Pinpoint the cell where the given text exists, returning its (x, y) midpoint coordinate. 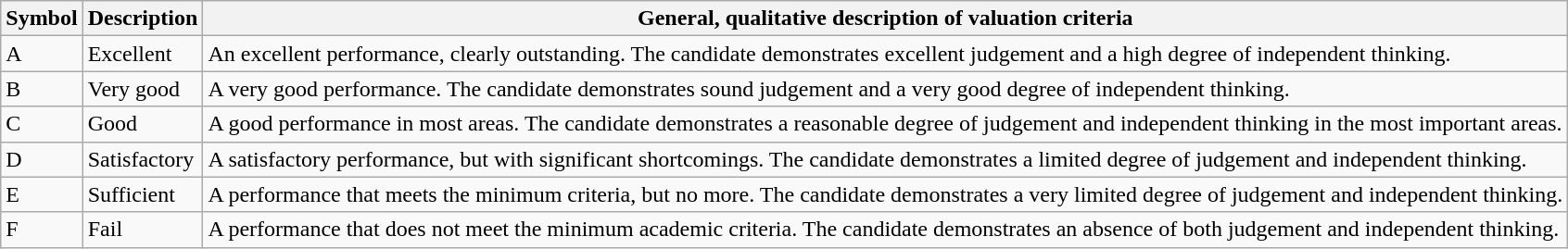
B (42, 89)
Satisfactory (143, 159)
Fail (143, 230)
General, qualitative description of valuation criteria (886, 19)
Excellent (143, 54)
A performance that does not meet the minimum academic criteria. The candidate demonstrates an absence of both judgement and independent thinking. (886, 230)
A satisfactory performance, but with significant shortcomings. The candidate demonstrates a limited degree of judgement and independent thinking. (886, 159)
D (42, 159)
C (42, 124)
An excellent performance, clearly outstanding. The candidate demonstrates excellent judgement and a high degree of independent thinking. (886, 54)
A performance that meets the minimum criteria, but no more. The candidate demonstrates a very limited degree of judgement and independent thinking. (886, 194)
Symbol (42, 19)
A very good performance. The candidate demonstrates sound judgement and a very good degree of independent thinking. (886, 89)
Good (143, 124)
Description (143, 19)
A (42, 54)
Very good (143, 89)
A good performance in most areas. The candidate demonstrates a reasonable degree of judgement and independent thinking in the most important areas. (886, 124)
E (42, 194)
F (42, 230)
Sufficient (143, 194)
